Return the [X, Y] coordinate for the center point of the cell that contains the specified text.  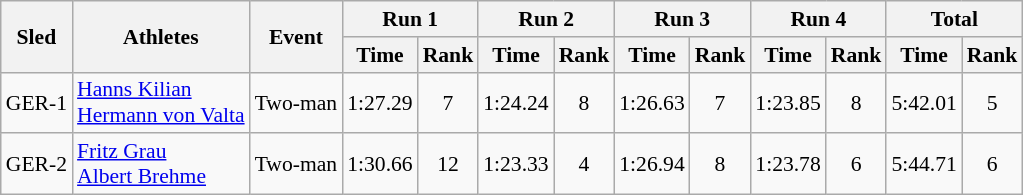
Event [296, 36]
Sled [36, 36]
1:23.33 [516, 164]
Athletes [161, 36]
5:44.71 [924, 164]
Run 1 [410, 19]
5:42.01 [924, 102]
1:30.66 [380, 164]
Hanns KilianHermann von Valta [161, 102]
5 [992, 102]
Run 3 [682, 19]
4 [584, 164]
Run 4 [818, 19]
1:24.24 [516, 102]
1:26.63 [652, 102]
12 [448, 164]
GER-2 [36, 164]
1:23.78 [788, 164]
Total [954, 19]
1:27.29 [380, 102]
1:26.94 [652, 164]
GER-1 [36, 102]
Fritz GrauAlbert Brehme [161, 164]
1:23.85 [788, 102]
Run 2 [546, 19]
